Locate the cell with the specified text and output its [x, y] center coordinate. 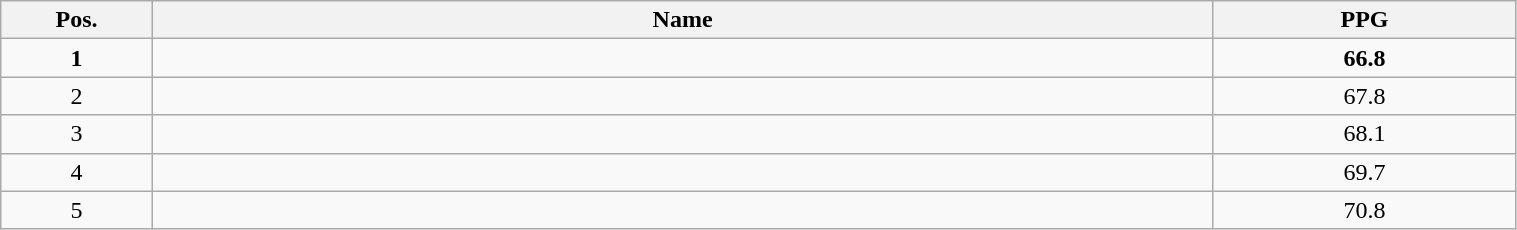
3 [77, 134]
68.1 [1364, 134]
66.8 [1364, 58]
Pos. [77, 20]
69.7 [1364, 172]
2 [77, 96]
PPG [1364, 20]
70.8 [1364, 210]
Name [682, 20]
4 [77, 172]
5 [77, 210]
1 [77, 58]
67.8 [1364, 96]
